Search for the cell housing the specified text and yield its (x, y) center coordinate. 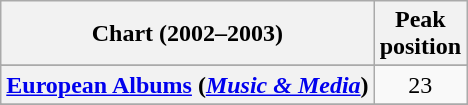
Chart (2002–2003) (188, 34)
Peakposition (420, 34)
23 (420, 85)
European Albums (Music & Media) (188, 85)
